Capture the cell that displays the provided text and extract its [X, Y] central coordinate. 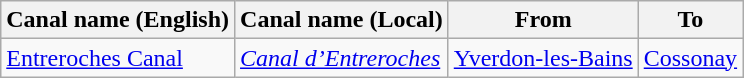
Canal name (English) [118, 20]
From [543, 20]
Canal name (Local) [342, 20]
Yverdon-les-Bains [543, 58]
Entreroches Canal [118, 58]
Cossonay [690, 58]
To [690, 20]
Canal d’Entreroches [342, 58]
